Identify which cell holds the provided text, then report its [x, y] central coordinate. 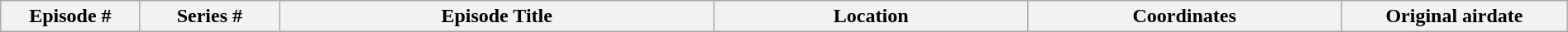
Episode # [70, 16]
Location [872, 16]
Coordinates [1184, 16]
Episode Title [497, 16]
Original airdate [1455, 16]
Series # [209, 16]
